Extract the (x, y) coordinate from the center of the cell holding the provided text.  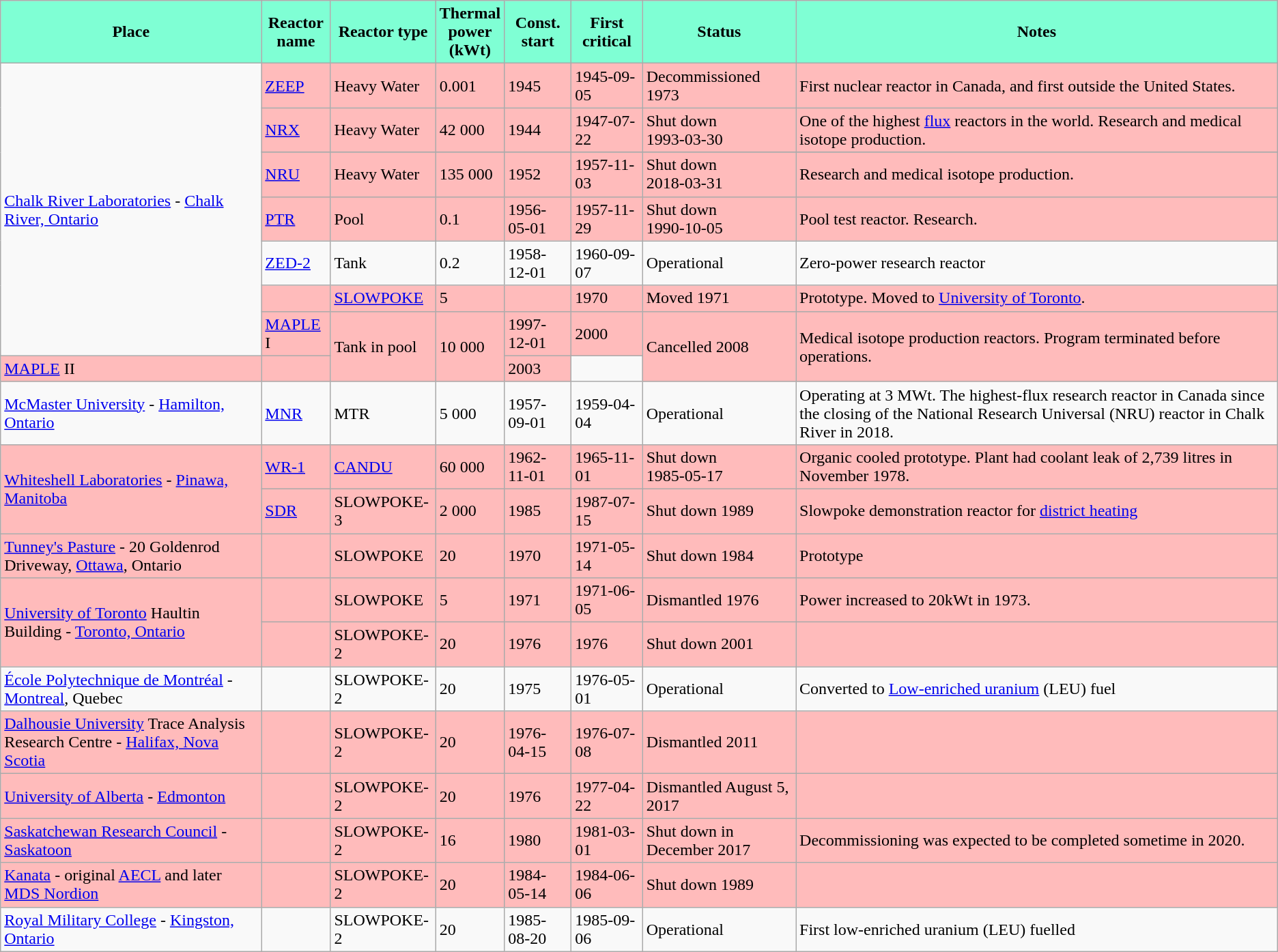
Tank (383, 263)
PTR (296, 218)
1945 (538, 86)
University of Toronto Haultin Building - Toronto, Ontario (131, 622)
SLOWPOKE-3 (383, 510)
1944 (538, 130)
1981-03-01 (608, 841)
SDR (296, 510)
1971 (538, 601)
Converted to Low-enriched uranium (LEU) fuel (1037, 689)
135 000 (470, 175)
ZEEP (296, 86)
Zero-power research reactor (1037, 263)
1975 (538, 689)
Slowpoke demonstration reactor for district heating (1037, 510)
Shut down2018-03-31 (719, 175)
16 (470, 841)
1945-09-05 (608, 86)
1985-08-20 (538, 929)
First low-enriched uranium (LEU) fuelled (1037, 929)
Saskatchewan Research Council - Saskatoon (131, 841)
2003 (538, 369)
Reactor type (383, 32)
WR-1 (296, 467)
Royal Military College - Kingston, Ontario (131, 929)
Shut down1990-10-05 (719, 218)
Status (719, 32)
1985 (538, 510)
Place (131, 32)
Prototype (1037, 556)
NRU (296, 175)
Tunney's Pasture - 20 Goldenrod Driveway, Ottawa, Ontario (131, 556)
Power increased to 20kWt in 1973. (1037, 601)
Chalk River Laboratories - Chalk River, Ontario (131, 210)
1987-07-15 (608, 510)
École Polytechnique de Montréal - Montreal, Quebec (131, 689)
MNR (296, 413)
Decommissioning was expected to be completed sometime in 2020. (1037, 841)
MAPLE II (131, 369)
Pool test reactor. Research. (1037, 218)
One of the highest flux reactors in the world. Research and medical isotope production. (1037, 130)
1984-06-06 (608, 884)
Dalhousie University Trace Analysis Research Centre - Halifax, Nova Scotia (131, 742)
2 000 (470, 510)
CANDU (383, 467)
Medical isotope production reactors. Program terminated before operations. (1037, 347)
First critical (608, 32)
Research and medical isotope production. (1037, 175)
1960-09-07 (608, 263)
NRX (296, 130)
Shut down1985-05-17 (719, 467)
1976-07-08 (608, 742)
Dismantled August 5, 2017 (719, 796)
Shut down1993-03-30 (719, 130)
5 000 (470, 413)
1957-11-29 (608, 218)
1947-07-22 (608, 130)
MTR (383, 413)
10 000 (470, 347)
1977-04-22 (608, 796)
Reactor name (296, 32)
Prototype. Moved to University of Toronto. (1037, 298)
1971-05-14 (608, 556)
1959-04-04 (608, 413)
Whiteshell Laboratories - Pinawa, Manitoba (131, 489)
1957-09-01 (538, 413)
Pool (383, 218)
1965-11-01 (608, 467)
1952 (538, 175)
Notes (1037, 32)
Dismantled 2011 (719, 742)
1962-11-01 (538, 467)
1971-06-05 (608, 601)
Decommissioned1973 (719, 86)
Thermal power (kWt) (470, 32)
42 000 (470, 130)
1957-11-03 (608, 175)
1985-09-06 (608, 929)
ZED-2 (296, 263)
0.001 (470, 86)
1958-12-01 (538, 263)
Moved 1971 (719, 298)
Dismantled 1976 (719, 601)
McMaster University - Hamilton, Ontario (131, 413)
Cancelled 2008 (719, 347)
Const. start (538, 32)
Shut down 1984 (719, 556)
2000 (608, 333)
1976-04-15 (538, 742)
1956-05-01 (538, 218)
Organic cooled prototype. Plant had coolant leak of 2,739 litres in November 1978. (1037, 467)
1976-05-01 (608, 689)
University of Alberta - Edmonton (131, 796)
1984-05-14 (538, 884)
Tank in pool (383, 347)
Shut down in December 2017 (719, 841)
Shut down 2001 (719, 644)
MAPLE I (296, 333)
0.1 (470, 218)
1997-12-01 (538, 333)
1980 (538, 841)
Kanata - original AECL and later MDS Nordion (131, 884)
0.2 (470, 263)
First nuclear reactor in Canada, and first outside the United States. (1037, 86)
60 000 (470, 467)
